Detect which cell encompasses the target text, then output its (X, Y) center coordinate. 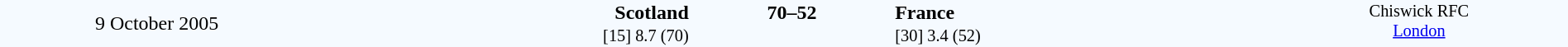
Chiswick RFCLondon (1419, 23)
70–52 (791, 12)
Scotland (501, 12)
[15] 8.7 (70) (501, 36)
France (1082, 12)
[30] 3.4 (52) (1082, 36)
9 October 2005 (157, 23)
